For the text-containing cell, return its midpoint in [x, y] coordinate format. 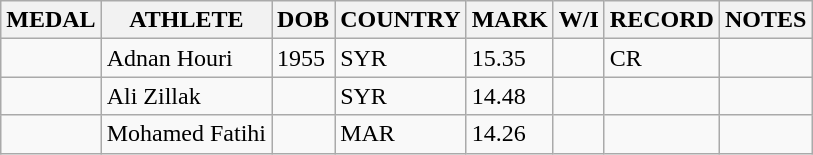
RECORD [662, 20]
Adnan Houri [186, 58]
NOTES [765, 20]
DOB [304, 20]
14.26 [510, 134]
MEDAL [51, 20]
CR [662, 58]
Ali Zillak [186, 96]
W/I [578, 20]
MAR [401, 134]
1955 [304, 58]
MARK [510, 20]
14.48 [510, 96]
ATHLETE [186, 20]
15.35 [510, 58]
COUNTRY [401, 20]
Mohamed Fatihi [186, 134]
